Locate the cell with the specified text and output its (x, y) center coordinate. 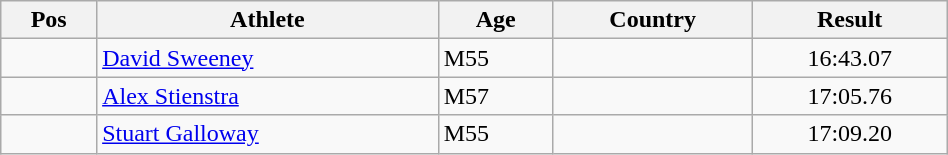
Alex Stienstra (268, 96)
Age (496, 20)
Country (652, 20)
M57 (496, 96)
David Sweeney (268, 58)
Stuart Galloway (268, 134)
Result (850, 20)
17:05.76 (850, 96)
Pos (49, 20)
16:43.07 (850, 58)
Athlete (268, 20)
17:09.20 (850, 134)
